Identify which cell holds the provided text, then report its [x, y] central coordinate. 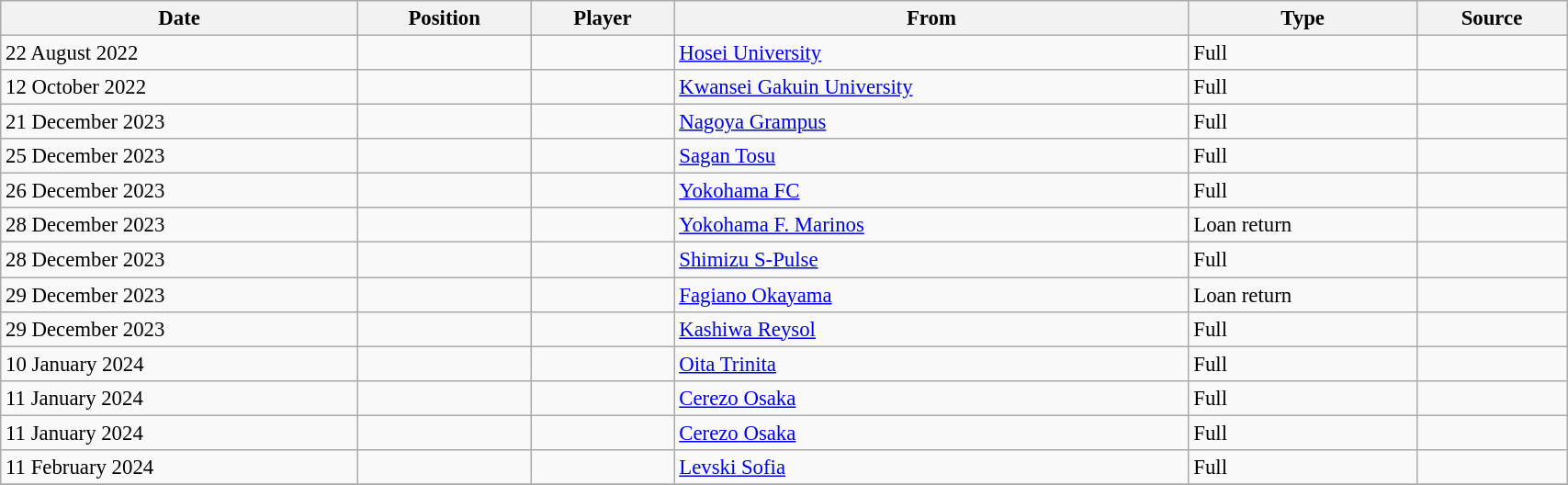
Date [180, 18]
Type [1303, 18]
Shimizu S-Pulse [931, 260]
21 December 2023 [180, 122]
Kashiwa Reysol [931, 329]
Yokohama FC [931, 191]
22 August 2022 [180, 53]
Yokohama F. Marinos [931, 225]
Hosei University [931, 53]
Nagoya Grampus [931, 122]
11 February 2024 [180, 468]
Sagan Tosu [931, 156]
Fagiano Okayama [931, 295]
Oita Trinita [931, 364]
12 October 2022 [180, 87]
From [931, 18]
Player [603, 18]
25 December 2023 [180, 156]
Source [1492, 18]
10 January 2024 [180, 364]
26 December 2023 [180, 191]
Position [445, 18]
Levski Sofia [931, 468]
Kwansei Gakuin University [931, 87]
